Return (X, Y) of the center of cell containing provided text 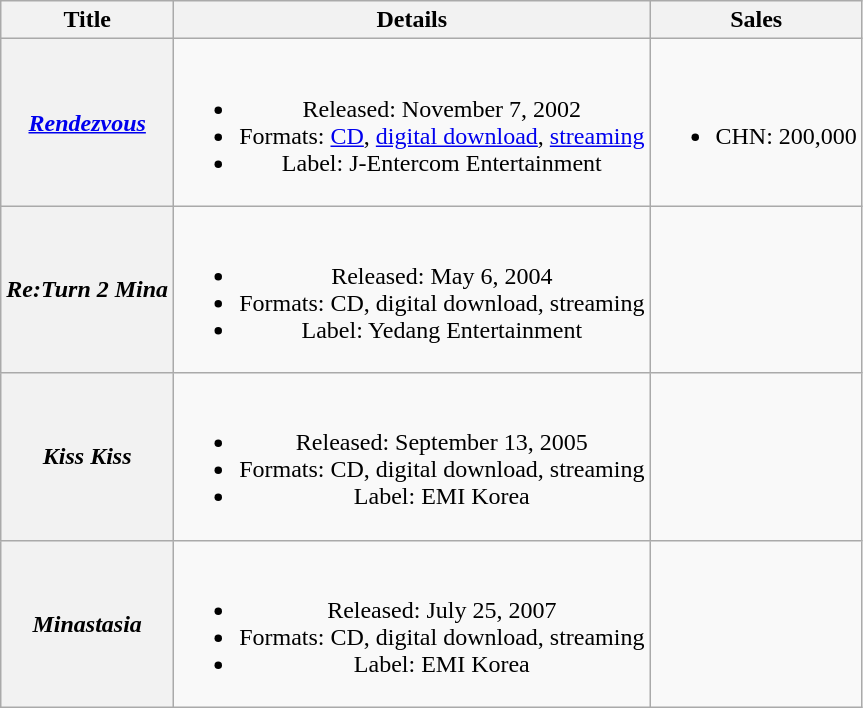
CHN: 200,000 (756, 122)
Title (88, 20)
Released: May 6, 2004Formats: CD, digital download, streamingLabel: Yedang Entertainment (412, 290)
Re:Turn 2 Mina (88, 290)
Sales (756, 20)
Kiss Kiss (88, 456)
Minastasia (88, 624)
Released: September 13, 2005Formats: CD, digital download, streamingLabel: EMI Korea (412, 456)
Released: July 25, 2007Formats: CD, digital download, streamingLabel: EMI Korea (412, 624)
Details (412, 20)
Rendezvous (88, 122)
Released: November 7, 2002Formats: CD, digital download, streamingLabel: J-Entercom Entertainment (412, 122)
